From the cell containing the given text, extract its center point as (x, y) coordinate. 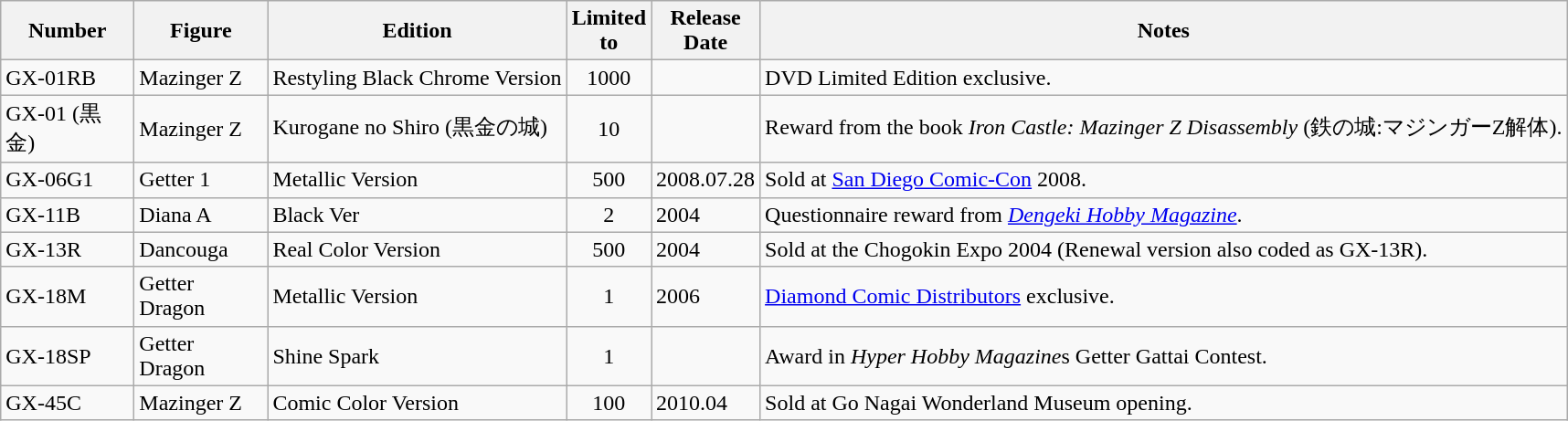
2008.07.28 (705, 180)
GX-18M (68, 296)
10 (609, 129)
GX-45C (68, 403)
Diamond Comic Distributors exclusive. (1164, 296)
Sold at San Diego Comic-Con 2008. (1164, 180)
1000 (609, 78)
Dancouga (201, 249)
Questionnaire reward from Dengeki Hobby Magazine. (1164, 215)
Getter 1 (201, 180)
GX-13R (68, 249)
Restyling Black Chrome Version (417, 78)
Real Color Version (417, 249)
2006 (705, 296)
Diana A (201, 215)
Notes (1164, 31)
Kurogane no Shiro (黒金の城) (417, 129)
GX-18SP (68, 356)
Reward from the book Iron Castle: Mazinger Z Disassembly (鉄の城:マジンガーZ解体). (1164, 129)
Release Date (705, 31)
Comic Color Version (417, 403)
2010.04 (705, 403)
Award in Hyper Hobby Magazines Getter Gattai Contest. (1164, 356)
2 (609, 215)
Shine Spark (417, 356)
Figure (201, 31)
Sold at Go Nagai Wonderland Museum opening. (1164, 403)
Edition (417, 31)
GX-06G1 (68, 180)
Number (68, 31)
100 (609, 403)
Black Ver (417, 215)
GX-01 (黒金) (68, 129)
Sold at the Chogokin Expo 2004 (Renewal version also coded as GX-13R). (1164, 249)
GX-01RB (68, 78)
GX-11B (68, 215)
DVD Limited Edition exclusive. (1164, 78)
Limited to (609, 31)
